Pinpoint the cell where the given text exists, returning its [X, Y] midpoint coordinate. 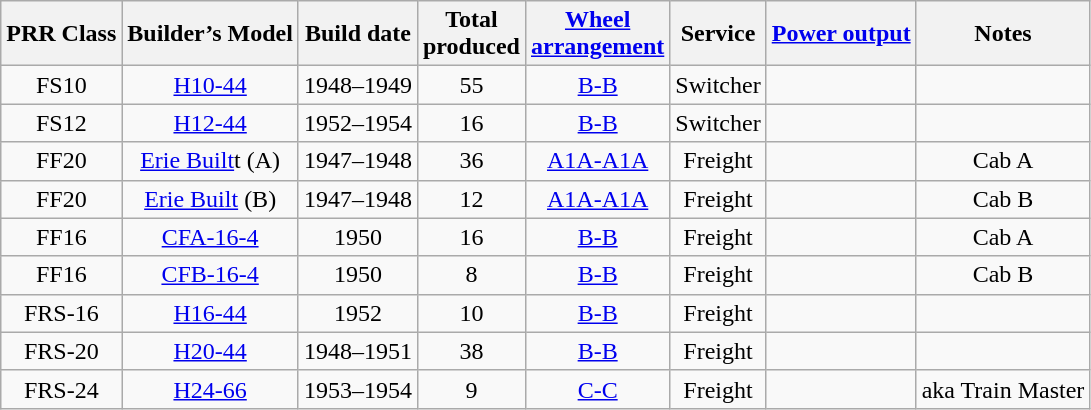
Build date [358, 34]
36 [471, 161]
Notes [1003, 34]
FS10 [62, 85]
H16-44 [210, 313]
10 [471, 313]
FRS-20 [62, 351]
PRR Class [62, 34]
CFB-16-4 [210, 275]
8 [471, 275]
Totalproduced [471, 34]
1953–1954 [358, 389]
Erie Built (B) [210, 199]
FS12 [62, 123]
CFA-16-4 [210, 237]
1952 [358, 313]
38 [471, 351]
12 [471, 199]
H20-44 [210, 351]
H12-44 [210, 123]
H10-44 [210, 85]
C-C [597, 389]
Service [718, 34]
FRS-24 [62, 389]
Builder’s Model [210, 34]
9 [471, 389]
Power output [841, 34]
55 [471, 85]
H24-66 [210, 389]
1952–1954 [358, 123]
1948–1951 [358, 351]
aka Train Master [1003, 389]
1948–1949 [358, 85]
Erie Builtt (A) [210, 161]
FRS-16 [62, 313]
Wheelarrangement [597, 34]
